Search for the cell housing the specified text and yield its (X, Y) center coordinate. 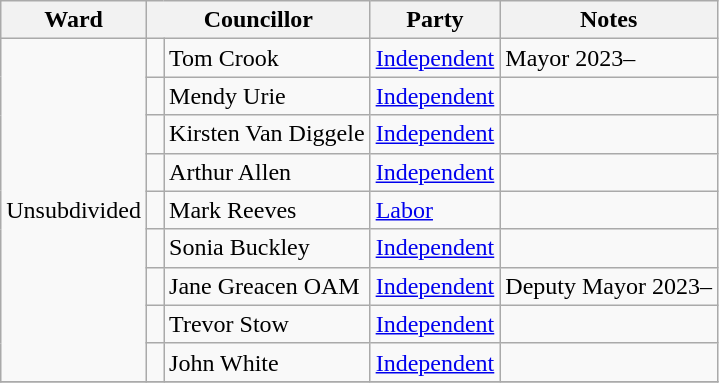
Deputy Mayor 2023– (609, 286)
Labor (435, 210)
Mendy Urie (268, 96)
Tom Crook (268, 58)
Notes (609, 20)
Mark Reeves (268, 210)
Ward (74, 20)
John White (268, 362)
Trevor Stow (268, 324)
Party (435, 20)
Sonia Buckley (268, 248)
Unsubdivided (74, 210)
Jane Greacen OAM (268, 286)
Arthur Allen (268, 172)
Councillor (258, 20)
Kirsten Van Diggele (268, 134)
Mayor 2023– (609, 58)
